Pinpoint the cell where the given text exists, returning its (x, y) midpoint coordinate. 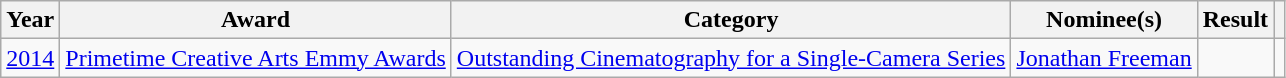
Award (256, 20)
Jonathan Freeman (1104, 58)
Outstanding Cinematography for a Single-Camera Series (731, 58)
Result (1235, 20)
Year (30, 20)
Category (731, 20)
2014 (30, 58)
Nominee(s) (1104, 20)
Primetime Creative Arts Emmy Awards (256, 58)
